Output the [X, Y] coordinate of the center of the cell containing the given text.  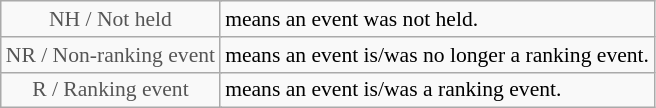
NH / Not held [110, 19]
means an event is/was a ranking event. [437, 90]
means an event is/was no longer a ranking event. [437, 55]
means an event was not held. [437, 19]
NR / Non-ranking event [110, 55]
R / Ranking event [110, 90]
